Scan for the cell matching the given text and deliver its (X, Y) coordinate at center. 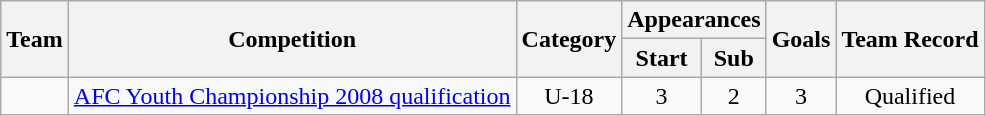
Start (662, 58)
Team Record (910, 39)
Appearances (694, 20)
Team (35, 39)
U-18 (569, 96)
Competition (292, 39)
AFC Youth Championship 2008 qualification (292, 96)
Category (569, 39)
Qualified (910, 96)
Sub (734, 58)
2 (734, 96)
Goals (801, 39)
